For the text-containing cell, return its midpoint in [X, Y] coordinate format. 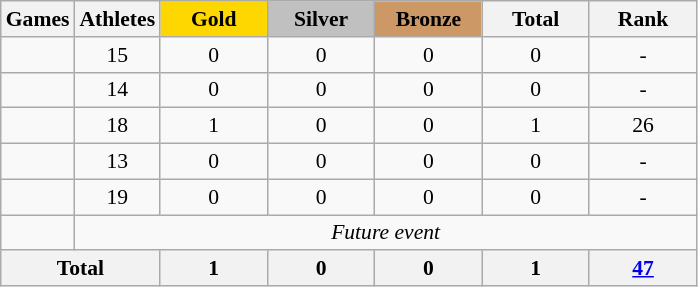
18 [117, 126]
Silver [320, 19]
Gold [214, 19]
26 [642, 126]
19 [117, 197]
47 [642, 269]
15 [117, 55]
Rank [642, 19]
14 [117, 90]
Games [38, 19]
13 [117, 162]
Athletes [117, 19]
Bronze [428, 19]
Future event [385, 233]
